Detect which cell encompasses the target text, then output its (x, y) center coordinate. 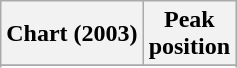
Peak position (189, 34)
Chart (2003) (72, 34)
